Return (X, Y) of the center of cell containing provided text 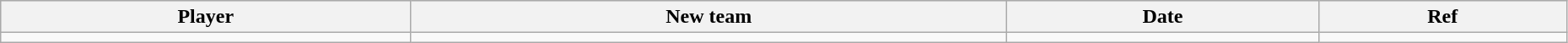
Date (1162, 17)
Player (206, 17)
New team (709, 17)
Ref (1442, 17)
